Extract the [X, Y] coordinate from the center of the cell holding the provided text.  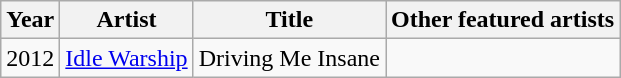
Title [289, 20]
Artist [126, 20]
Driving Me Insane [289, 58]
Other featured artists [503, 20]
2012 [30, 58]
Idle Warship [126, 58]
Year [30, 20]
